Return the (X, Y) coordinate for the center point of the cell that contains the specified text.  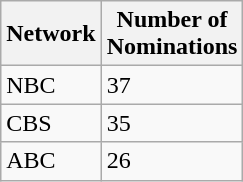
35 (172, 123)
Network (51, 34)
37 (172, 85)
NBC (51, 85)
ABC (51, 161)
CBS (51, 123)
26 (172, 161)
Number ofNominations (172, 34)
